Search for the cell housing the specified text and yield its (X, Y) center coordinate. 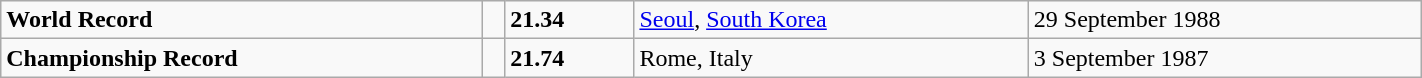
3 September 1987 (1224, 58)
World Record (242, 20)
29 September 1988 (1224, 20)
Rome, Italy (831, 58)
21.34 (570, 20)
21.74 (570, 58)
Championship Record (242, 58)
Seoul, South Korea (831, 20)
